Return the [x, y] coordinate for the center point of the cell that contains the specified text.  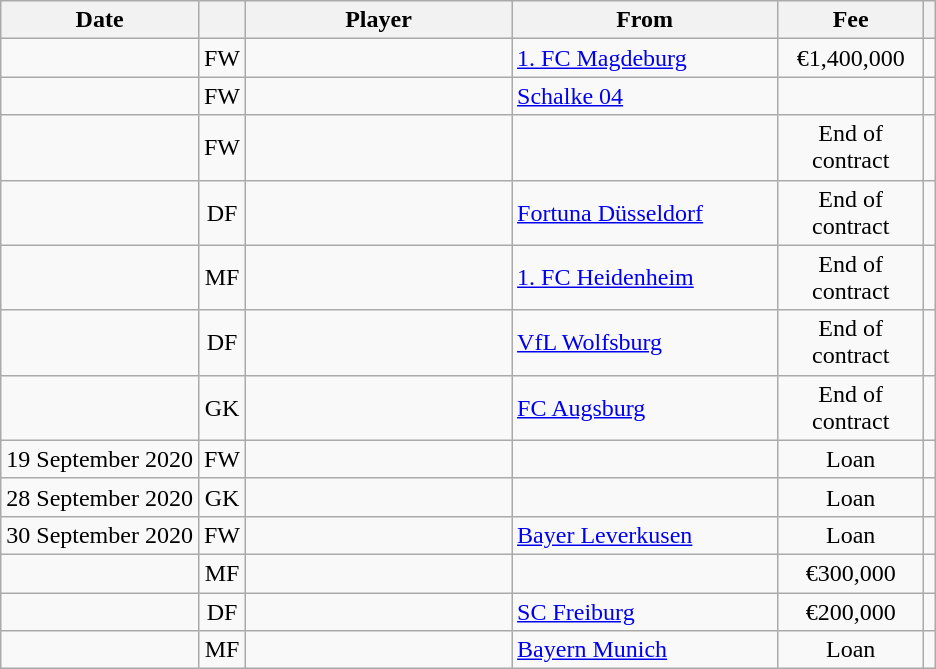
1. FC Heidenheim [645, 278]
Fee [851, 20]
€200,000 [851, 611]
Fortuna Düsseldorf [645, 212]
19 September 2020 [100, 459]
1. FC Magdeburg [645, 58]
Bayern Munich [645, 650]
Schalke 04 [645, 96]
€1,400,000 [851, 58]
SC Freiburg [645, 611]
Bayer Leverkusen [645, 535]
€300,000 [851, 573]
From [645, 20]
FC Augsburg [645, 408]
28 September 2020 [100, 497]
VfL Wolfsburg [645, 342]
Player [379, 20]
30 September 2020 [100, 535]
Date [100, 20]
